Capture the cell that displays the provided text and extract its [X, Y] central coordinate. 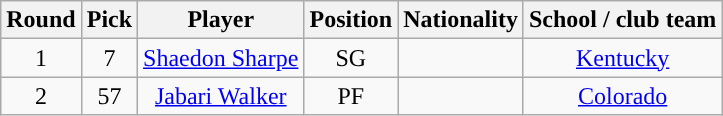
57 [109, 96]
Colorado [622, 96]
1 [41, 58]
PF [351, 96]
Kentucky [622, 58]
2 [41, 96]
Jabari Walker [221, 96]
Round [41, 20]
Player [221, 20]
Nationality [461, 20]
7 [109, 58]
SG [351, 58]
Shaedon Sharpe [221, 58]
Pick [109, 20]
Position [351, 20]
School / club team [622, 20]
